Locate the cell with the specified text and output its (x, y) center coordinate. 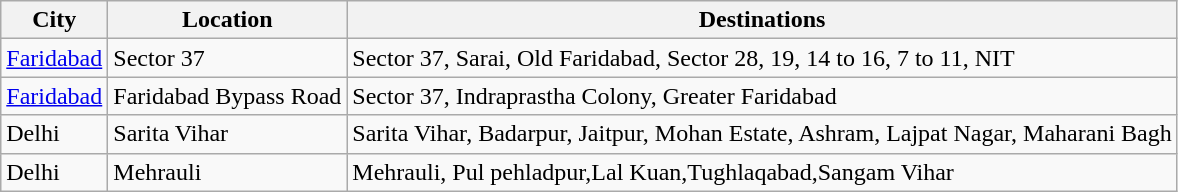
Destinations (762, 20)
Location (228, 20)
Sarita Vihar (228, 134)
Mehrauli, Pul pehladpur,Lal Kuan,Tughlaqabad,Sangam Vihar (762, 172)
City (54, 20)
Sector 37, Sarai, Old Faridabad, Sector 28, 19, 14 to 16, 7 to 11, NIT (762, 58)
Sector 37 (228, 58)
Sarita Vihar, Badarpur, Jaitpur, Mohan Estate, Ashram, Lajpat Nagar, Maharani Bagh (762, 134)
Mehrauli (228, 172)
Sector 37, Indraprastha Colony, Greater Faridabad (762, 96)
Faridabad Bypass Road (228, 96)
